Provide the [X, Y] coordinate of the cell's center where the given text is located.  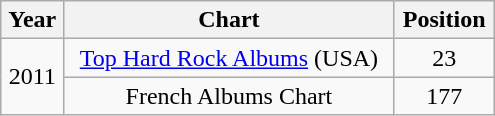
Year [32, 20]
177 [444, 96]
Position [444, 20]
Top Hard Rock Albums (USA) [229, 58]
French Albums Chart [229, 96]
2011 [32, 77]
23 [444, 58]
Chart [229, 20]
